Provide the [x, y] coordinate of the cell's center where the given text is located.  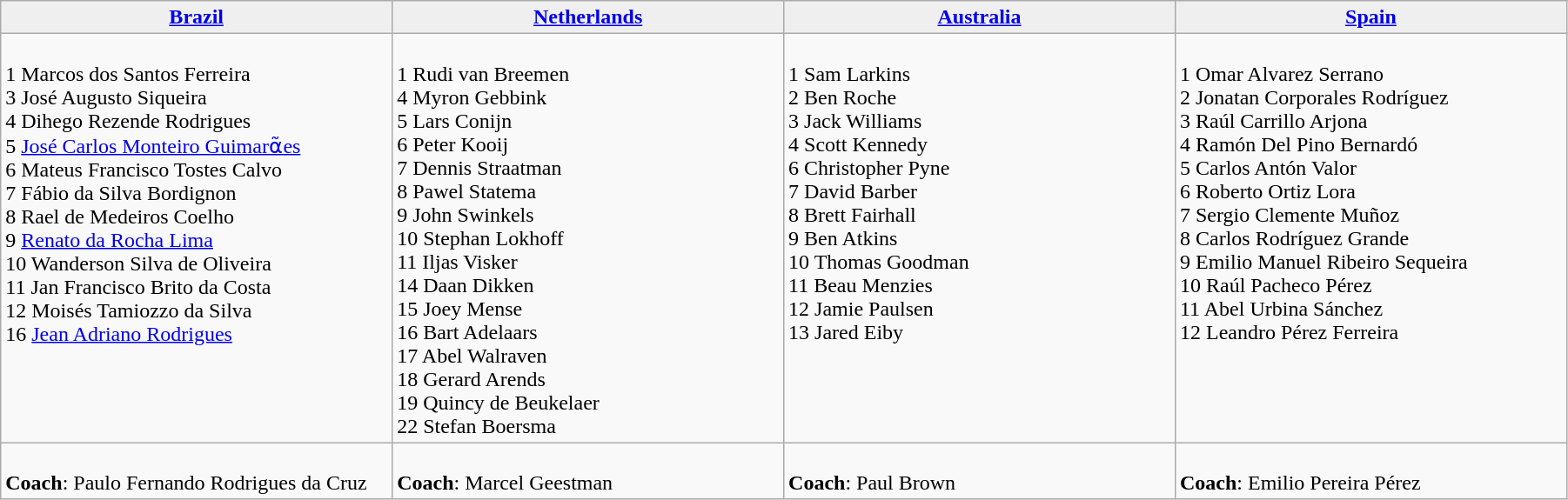
Spain [1370, 17]
Coach: Paul Brown [980, 471]
Coach: Emilio Pereira Pérez [1370, 471]
Australia [980, 17]
Coach: Marcel Geestman [588, 471]
Coach: Paulo Fernando Rodrigues da Cruz [197, 471]
Brazil [197, 17]
Netherlands [588, 17]
